Capture the cell that displays the provided text and extract its (X, Y) central coordinate. 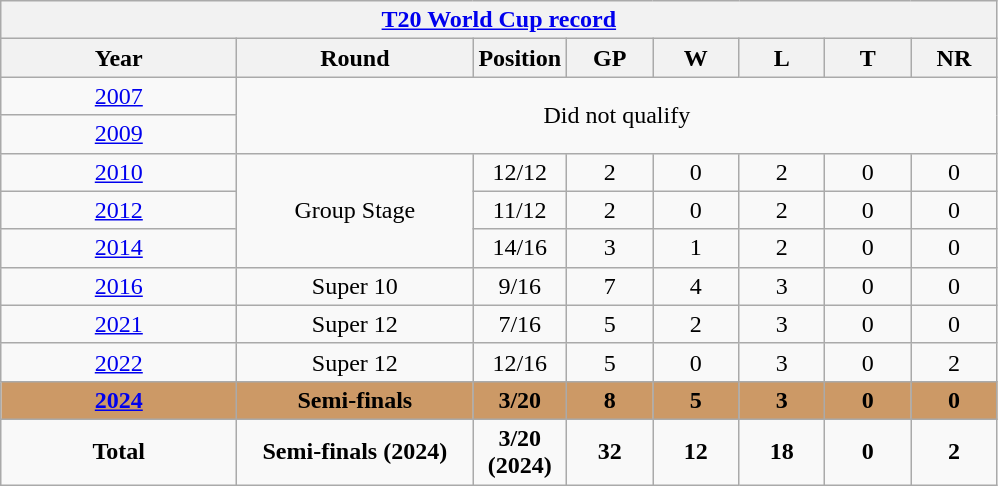
Super 10 (355, 286)
2014 (119, 248)
GP (610, 58)
2012 (119, 210)
2010 (119, 172)
2016 (119, 286)
Position (520, 58)
7 (610, 286)
2007 (119, 96)
Semi-finals (355, 400)
Did not qualify (617, 115)
3/20 (520, 400)
Year (119, 58)
2009 (119, 134)
T20 World Cup record (499, 20)
T (868, 58)
9/16 (520, 286)
12 (696, 452)
3/20 (2024) (520, 452)
12/12 (520, 172)
Group Stage (355, 210)
Round (355, 58)
Semi-finals (2024) (355, 452)
18 (782, 452)
4 (696, 286)
2022 (119, 362)
1 (696, 248)
32 (610, 452)
8 (610, 400)
W (696, 58)
12/16 (520, 362)
L (782, 58)
14/16 (520, 248)
2021 (119, 324)
NR (954, 58)
7/16 (520, 324)
11/12 (520, 210)
2024 (119, 400)
Total (119, 452)
